Output the [X, Y] coordinate of the center of the cell containing the given text.  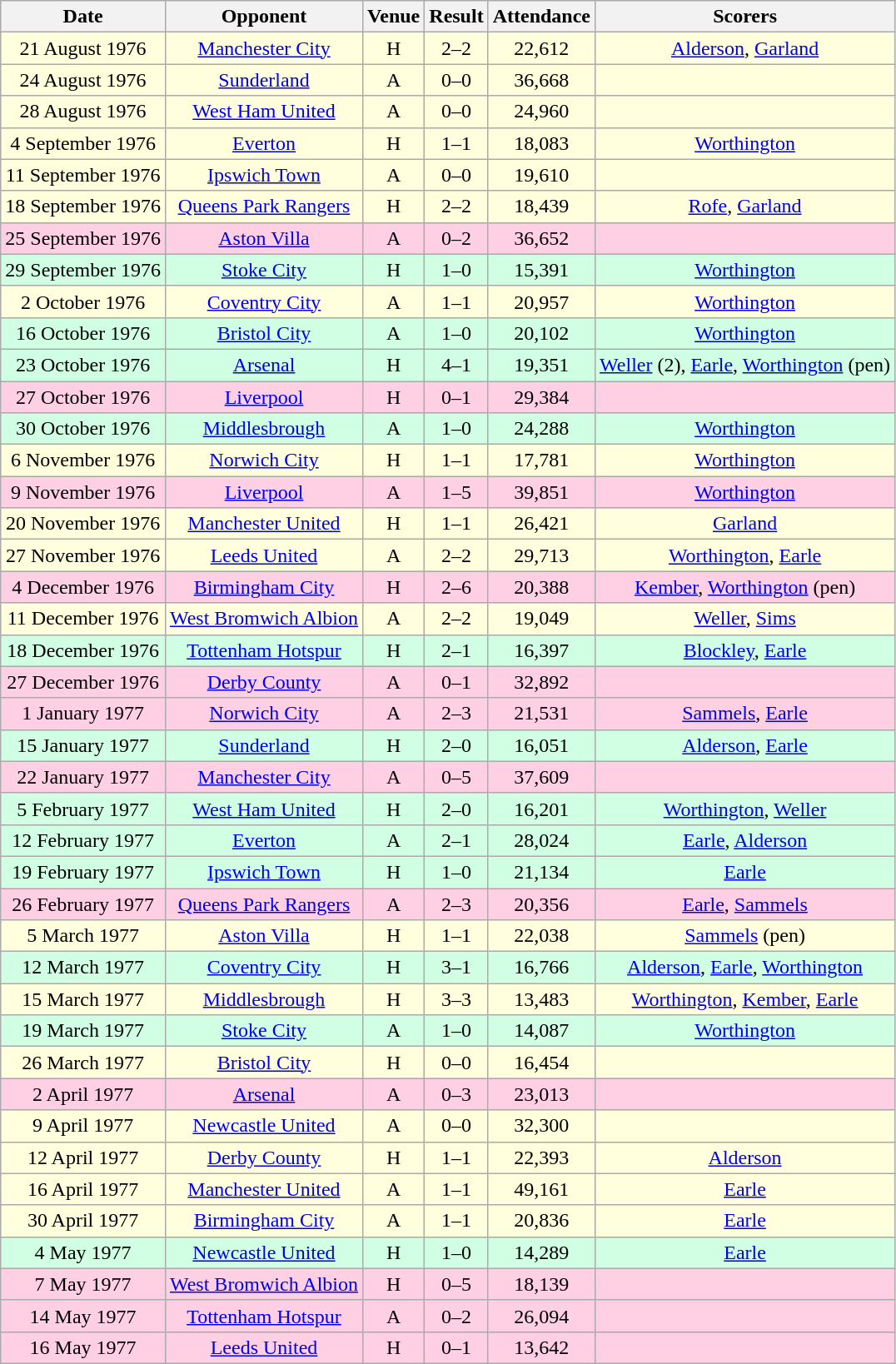
26 February 1977 [83, 904]
1 January 1977 [83, 714]
24,960 [541, 112]
20,836 [541, 1221]
13,483 [541, 999]
16,766 [541, 968]
16,051 [541, 745]
19 February 1977 [83, 872]
Alderson, Earle [745, 745]
24 August 1976 [83, 80]
Alderson, Earle, Worthington [745, 968]
1–5 [456, 492]
2–6 [456, 587]
27 October 1976 [83, 397]
15 January 1977 [83, 745]
16 April 1977 [83, 1189]
19,351 [541, 365]
16 May 1977 [83, 1347]
14 May 1977 [83, 1316]
Earle, Alderson [745, 840]
Worthington, Earle [745, 555]
36,668 [541, 80]
30 April 1977 [83, 1221]
21,531 [541, 714]
6 November 1976 [83, 460]
5 March 1977 [83, 936]
19 March 1977 [83, 1031]
16 October 1976 [83, 333]
Attendance [541, 17]
4 May 1977 [83, 1252]
36,652 [541, 238]
37,609 [541, 777]
18 December 1976 [83, 650]
15 March 1977 [83, 999]
Sammels (pen) [745, 936]
Garland [745, 524]
23 October 1976 [83, 365]
3–1 [456, 968]
18 September 1976 [83, 207]
24,288 [541, 429]
14,289 [541, 1252]
16,454 [541, 1063]
Rofe, Garland [745, 207]
20,356 [541, 904]
26,094 [541, 1316]
9 November 1976 [83, 492]
28,024 [541, 840]
2 October 1976 [83, 301]
18,083 [541, 143]
Weller, Sims [745, 619]
20,388 [541, 587]
3–3 [456, 999]
15,391 [541, 270]
26 March 1977 [83, 1063]
20 November 1976 [83, 524]
20,102 [541, 333]
29 September 1976 [83, 270]
Alderson, Garland [745, 48]
4 September 1976 [83, 143]
19,049 [541, 619]
Weller (2), Earle, Worthington (pen) [745, 365]
2 April 1977 [83, 1094]
12 March 1977 [83, 968]
21 August 1976 [83, 48]
Kember, Worthington (pen) [745, 587]
Result [456, 17]
29,713 [541, 555]
22,393 [541, 1157]
28 August 1976 [83, 112]
Scorers [745, 17]
20,957 [541, 301]
4 December 1976 [83, 587]
9 April 1977 [83, 1126]
7 May 1977 [83, 1284]
39,851 [541, 492]
23,013 [541, 1094]
49,161 [541, 1189]
18,139 [541, 1284]
32,892 [541, 682]
11 December 1976 [83, 619]
27 December 1976 [83, 682]
0–3 [456, 1094]
Worthington, Weller [745, 809]
14,087 [541, 1031]
32,300 [541, 1126]
12 April 1977 [83, 1157]
12 February 1977 [83, 840]
22 January 1977 [83, 777]
Venue [394, 17]
11 September 1976 [83, 175]
Blockley, Earle [745, 650]
19,610 [541, 175]
Opponent [263, 17]
25 September 1976 [83, 238]
26,421 [541, 524]
22,612 [541, 48]
4–1 [456, 365]
17,781 [541, 460]
27 November 1976 [83, 555]
29,384 [541, 397]
Date [83, 17]
16,201 [541, 809]
13,642 [541, 1347]
16,397 [541, 650]
30 October 1976 [83, 429]
21,134 [541, 872]
22,038 [541, 936]
Earle, Sammels [745, 904]
5 February 1977 [83, 809]
Sammels, Earle [745, 714]
18,439 [541, 207]
Worthington, Kember, Earle [745, 999]
Alderson [745, 1157]
